Output the [x, y] coordinate of the center of the cell containing the given text.  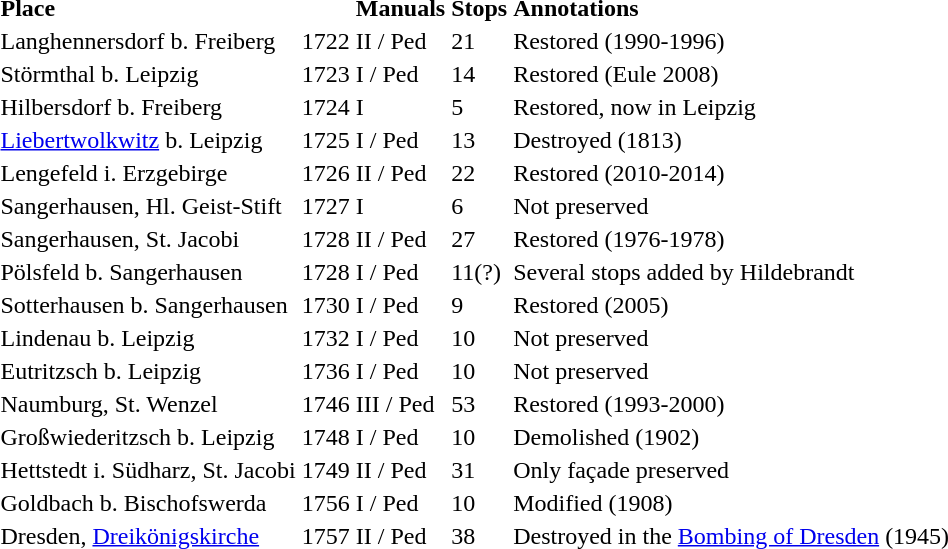
1749 [326, 470]
1756 [326, 503]
1726 [326, 173]
1725 [326, 140]
1730 [326, 305]
27 [480, 239]
11(?) [480, 272]
53 [480, 404]
21 [480, 41]
14 [480, 74]
1746 [326, 404]
9 [480, 305]
1722 [326, 41]
6 [480, 206]
1736 [326, 371]
III / Ped [400, 404]
1727 [326, 206]
1723 [326, 74]
1732 [326, 338]
31 [480, 470]
22 [480, 173]
1724 [326, 107]
13 [480, 140]
1748 [326, 437]
5 [480, 107]
